Search for the cell housing the specified text and yield its (x, y) center coordinate. 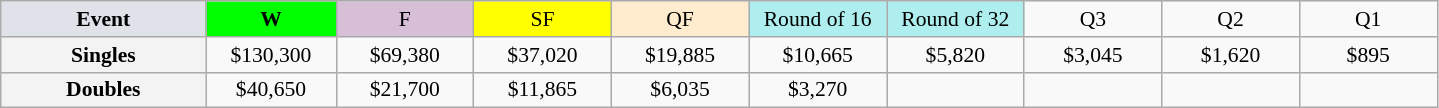
$3,045 (1093, 55)
Q2 (1231, 19)
$3,270 (818, 90)
QF (680, 19)
Q1 (1368, 19)
Singles (104, 55)
$21,700 (405, 90)
$19,885 (680, 55)
$37,020 (543, 55)
$6,035 (680, 90)
F (405, 19)
$11,865 (543, 90)
Doubles (104, 90)
$10,665 (818, 55)
$69,380 (405, 55)
Round of 16 (818, 19)
$130,300 (271, 55)
Round of 32 (955, 19)
$895 (1368, 55)
Event (104, 19)
$5,820 (955, 55)
Q3 (1093, 19)
$40,650 (271, 90)
W (271, 19)
$1,620 (1231, 55)
SF (543, 19)
